Return the (x, y) coordinate for the center point of the cell that contains the specified text.  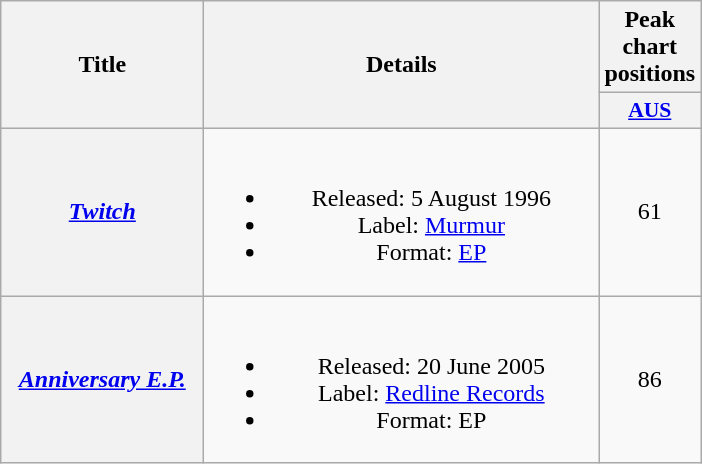
Released: 5 August 1996Label: Murmur Format: EP (402, 212)
Released: 20 June 2005Label: Redline Records Format: EP (402, 380)
Peak chart positions (650, 47)
AUS (650, 111)
Anniversary E.P. (102, 380)
Twitch (102, 212)
86 (650, 380)
61 (650, 212)
Details (402, 65)
Title (102, 65)
